Find where the given text appears and provide that cell's center as [x, y] coordinate. 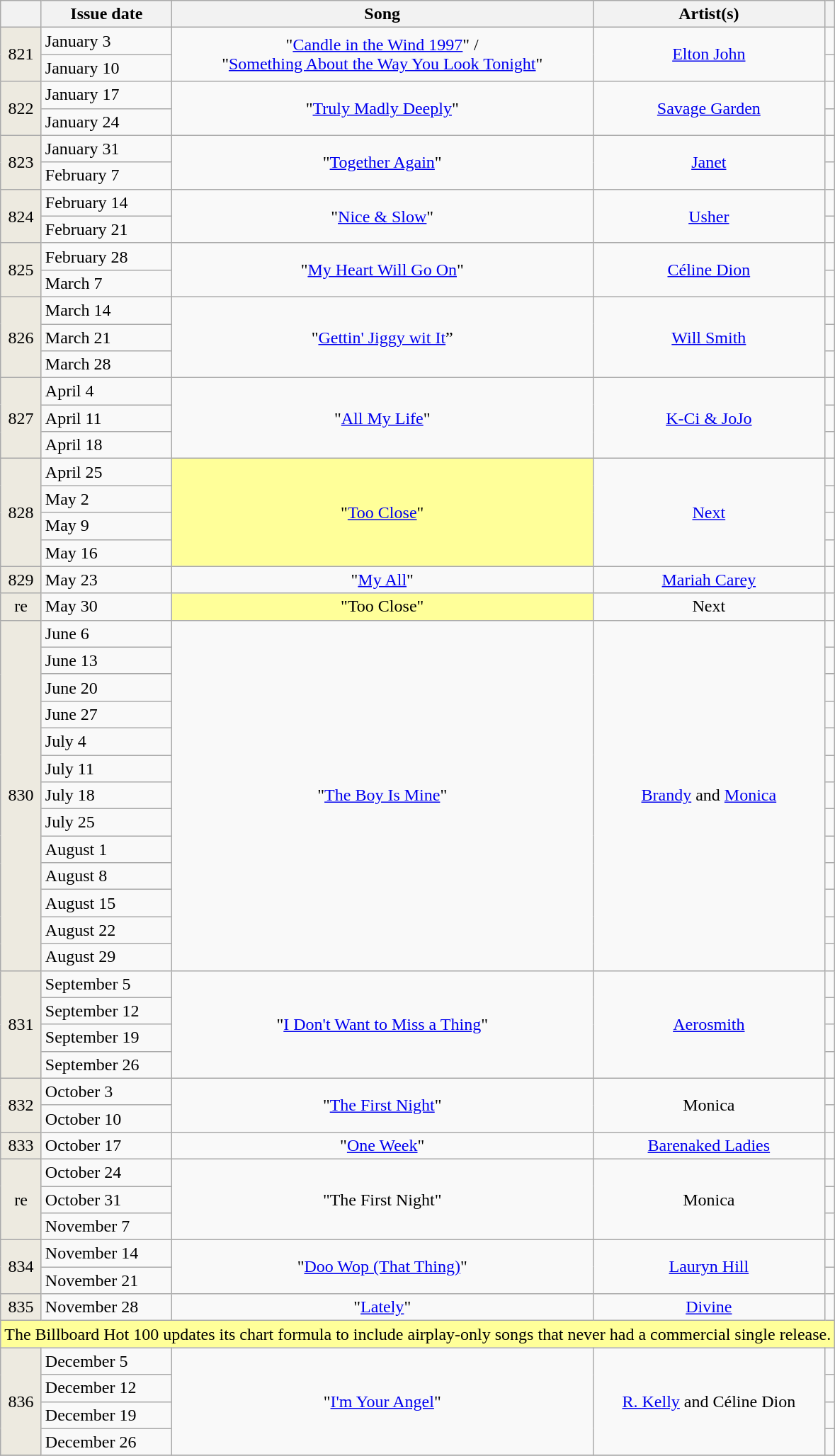
821 [21, 55]
831 [21, 1024]
October 10 [106, 1118]
October 17 [106, 1145]
Elton John [709, 55]
March 7 [106, 283]
"My Heart Will Go On" [382, 270]
December 12 [106, 1388]
May 23 [106, 580]
January 31 [106, 149]
827 [21, 418]
"My All" [382, 580]
Song [382, 14]
July 4 [106, 741]
June 20 [106, 687]
September 12 [106, 1011]
The Billboard Hot 100 updates its chart formula to include airplay-only songs that never had a commercial single release. [418, 1334]
Artist(s) [709, 14]
August 1 [106, 849]
833 [21, 1145]
"The Boy Is Mine" [382, 796]
March 14 [106, 310]
April 4 [106, 391]
September 19 [106, 1038]
February 21 [106, 229]
February 7 [106, 176]
829 [21, 580]
822 [21, 108]
"Candle in the Wind 1997" / "Something About the Way You Look Tonight" [382, 55]
May 9 [106, 526]
May 16 [106, 553]
Brandy and Monica [709, 796]
November 28 [106, 1307]
K-Ci & JoJo [709, 418]
March 21 [106, 338]
April 25 [106, 472]
August 8 [106, 876]
Aerosmith [709, 1024]
October 24 [106, 1172]
September 26 [106, 1065]
January 17 [106, 95]
824 [21, 216]
Mariah Carey [709, 580]
830 [21, 796]
April 18 [106, 445]
January 3 [106, 41]
January 24 [106, 122]
Issue date [106, 14]
January 10 [106, 68]
"Lately" [382, 1307]
April 11 [106, 418]
March 28 [106, 365]
825 [21, 270]
November 21 [106, 1280]
June 6 [106, 634]
October 31 [106, 1200]
"I'm Your Angel" [382, 1401]
December 5 [106, 1361]
June 27 [106, 714]
November 14 [106, 1254]
828 [21, 512]
826 [21, 337]
September 5 [106, 984]
Céline Dion [709, 270]
December 19 [106, 1415]
Divine [709, 1307]
August 22 [106, 930]
February 28 [106, 256]
"Together Again" [382, 162]
October 3 [106, 1091]
Janet [709, 162]
November 7 [106, 1227]
July 11 [106, 768]
Usher [709, 216]
832 [21, 1105]
834 [21, 1267]
"One Week" [382, 1145]
836 [21, 1401]
May 2 [106, 499]
835 [21, 1307]
June 13 [106, 660]
August 29 [106, 957]
July 18 [106, 796]
823 [21, 162]
Will Smith [709, 337]
Lauryn Hill [709, 1267]
"All My Life" [382, 418]
"I Don't Want to Miss a Thing" [382, 1024]
August 15 [106, 903]
"Truly Madly Deeply" [382, 108]
R. Kelly and Céline Dion [709, 1401]
Barenaked Ladies [709, 1145]
February 14 [106, 202]
Savage Garden [709, 108]
"Doo Wop (That Thing)" [382, 1267]
"Nice & Slow" [382, 216]
"Gettin' Jiggy wit It” [382, 337]
December 26 [106, 1442]
July 25 [106, 822]
May 30 [106, 607]
